Capture the cell that displays the provided text and extract its (x, y) central coordinate. 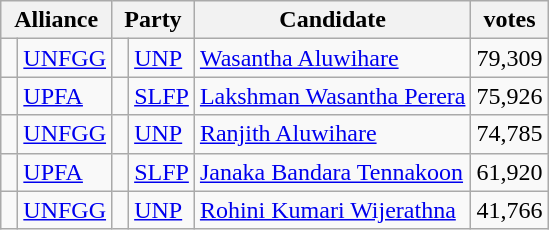
Lakshman Wasantha Perera (332, 96)
79,309 (510, 58)
41,766 (510, 210)
Janaka Bandara Tennakoon (332, 172)
74,785 (510, 134)
Candidate (332, 20)
votes (510, 20)
Rohini Kumari Wijerathna (332, 210)
Wasantha Aluwihare (332, 58)
Party (154, 20)
61,920 (510, 172)
75,926 (510, 96)
Ranjith Aluwihare (332, 134)
Alliance (56, 20)
